Determine the (X, Y) coordinate at the center of the cell enclosing the given text.  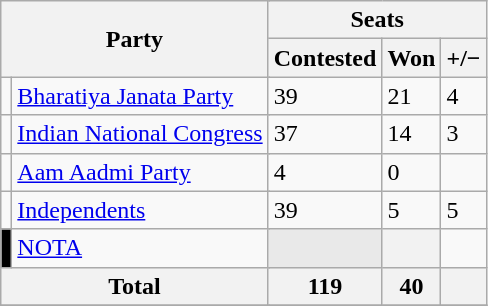
NOTA (140, 248)
Party (134, 39)
Won (412, 58)
+/− (464, 58)
Aam Aadmi Party (140, 172)
40 (412, 286)
Total (134, 286)
3 (464, 134)
Bharatiya Janata Party (140, 96)
14 (412, 134)
21 (412, 96)
Contested (325, 58)
119 (325, 286)
Indian National Congress (140, 134)
Seats (377, 20)
0 (412, 172)
Independents (140, 210)
37 (325, 134)
